Return the (X, Y) coordinate for the center point of the cell that contains the specified text.  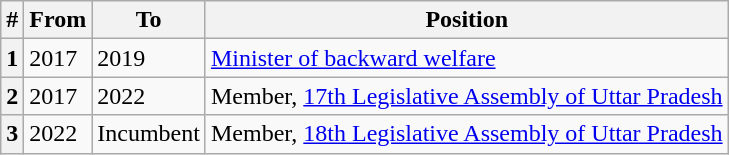
Position (466, 20)
3 (12, 134)
1 (12, 58)
To (149, 20)
# (12, 20)
Minister of backward welfare (466, 58)
From (58, 20)
Member, 18th Legislative Assembly of Uttar Pradesh (466, 134)
Member, 17th Legislative Assembly of Uttar Pradesh (466, 96)
2019 (149, 58)
Incumbent (149, 134)
2 (12, 96)
